For the text-containing cell, return its midpoint in (X, Y) coordinate format. 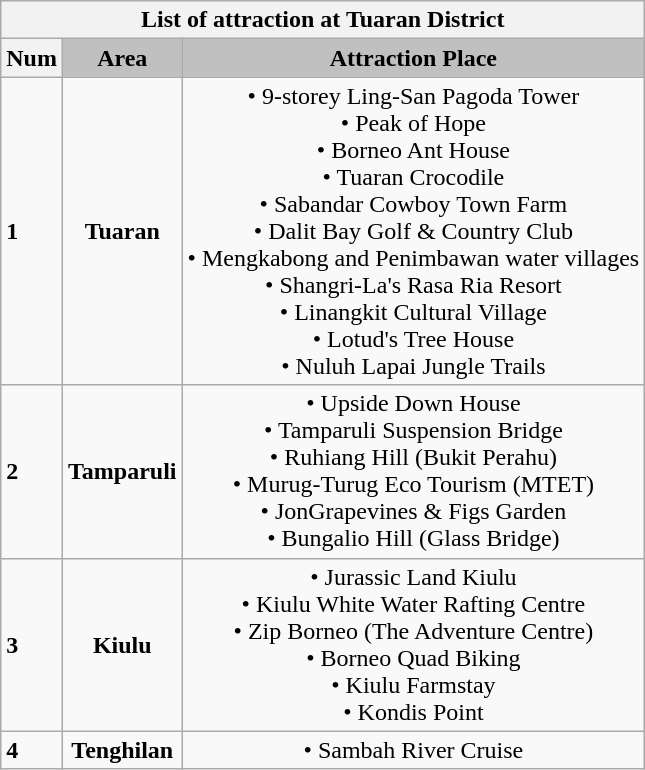
Tenghilan (122, 750)
1 (32, 231)
Tuaran (122, 231)
• Jurassic Land Kiulu• Kiulu White Water Rafting Centre• Zip Borneo (The Adventure Centre)• Borneo Quad Biking• Kiulu Farmstay• Kondis Point (414, 644)
Num (32, 58)
Kiulu (122, 644)
• Sambah River Cruise (414, 750)
Tamparuli (122, 472)
2 (32, 472)
4 (32, 750)
3 (32, 644)
Attraction Place (414, 58)
List of attraction at Tuaran District (323, 20)
Area (122, 58)
